From the cell containing the given text, extract its center point as (x, y) coordinate. 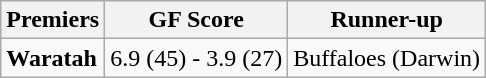
6.9 (45) - 3.9 (27) (196, 58)
Buffaloes (Darwin) (387, 58)
GF Score (196, 20)
Waratah (53, 58)
Premiers (53, 20)
Runner-up (387, 20)
